For the text-containing cell, return its midpoint in [X, Y] coordinate format. 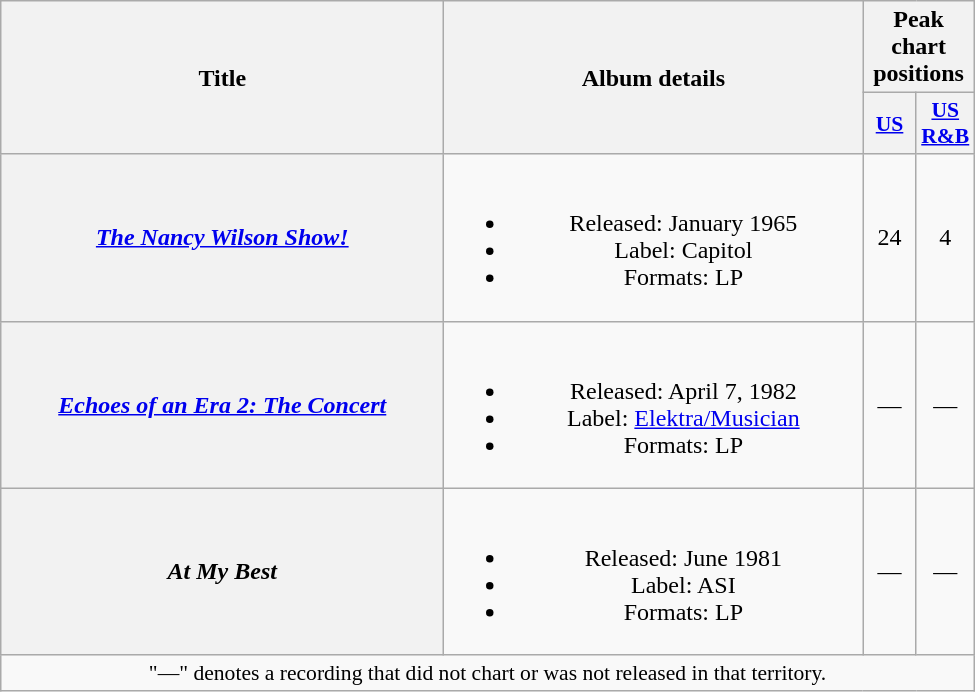
US [890, 124]
Released: June 1981Label: ASIFormats: LP [654, 572]
The Nancy Wilson Show! [222, 238]
4 [945, 238]
Title [222, 78]
Peak chart positions [918, 47]
At My Best [222, 572]
"—" denotes a recording that did not chart or was not released in that territory. [488, 673]
Released: April 7, 1982Label: Elektra/MusicianFormats: LP [654, 404]
Echoes of an Era 2: The Concert [222, 404]
24 [890, 238]
Album details [654, 78]
Released: January 1965Label: CapitolFormats: LP [654, 238]
USR&B [945, 124]
